From the cell containing the given text, extract its center point as [x, y] coordinate. 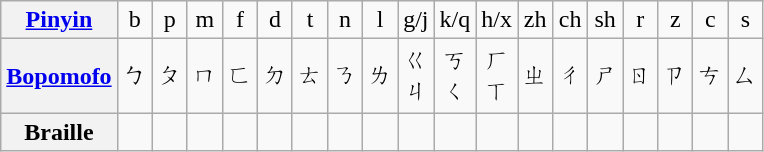
sh [606, 20]
ㄋ [346, 76]
ㄆ [170, 76]
b [134, 20]
m [204, 20]
d [274, 20]
l [380, 20]
Bopomofo [59, 76]
f [240, 20]
g/j [416, 20]
ㄅ [134, 76]
r [640, 20]
ㄎㄑ [455, 76]
z [676, 20]
n [346, 20]
h/x [497, 20]
ㄏㄒ [497, 76]
s [746, 20]
ㄕ [606, 76]
ㄊ [310, 76]
ㄉ [274, 76]
ㄍㄐ [416, 76]
k/q [455, 20]
ㄘ [710, 76]
t [310, 20]
p [170, 20]
ㄔ [570, 76]
Braille [59, 132]
ㄌ [380, 76]
zh [536, 20]
ㄓ [536, 76]
ch [570, 20]
ㄈ [240, 76]
ㄙ [746, 76]
ㄖ [640, 76]
ㄇ [204, 76]
ㄗ [676, 76]
c [710, 20]
Pinyin [59, 20]
